Return the [x, y] coordinate for the center point of the cell that contains the specified text.  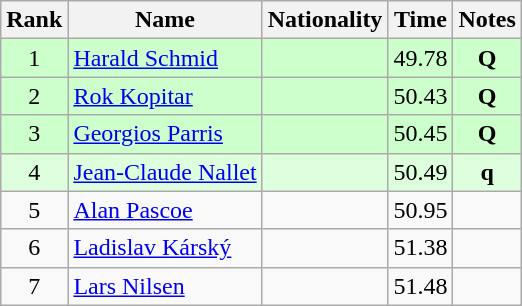
Harald Schmid [165, 58]
50.95 [420, 210]
Jean-Claude Nallet [165, 172]
5 [34, 210]
Notes [487, 20]
3 [34, 134]
1 [34, 58]
49.78 [420, 58]
Time [420, 20]
Nationality [325, 20]
q [487, 172]
Rok Kopitar [165, 96]
6 [34, 248]
Georgios Parris [165, 134]
50.45 [420, 134]
Rank [34, 20]
Lars Nilsen [165, 286]
Ladislav Kárský [165, 248]
50.43 [420, 96]
Alan Pascoe [165, 210]
50.49 [420, 172]
Name [165, 20]
51.48 [420, 286]
51.38 [420, 248]
4 [34, 172]
2 [34, 96]
7 [34, 286]
